Provide the (x, y) coordinate of the cell's center where the given text is located.  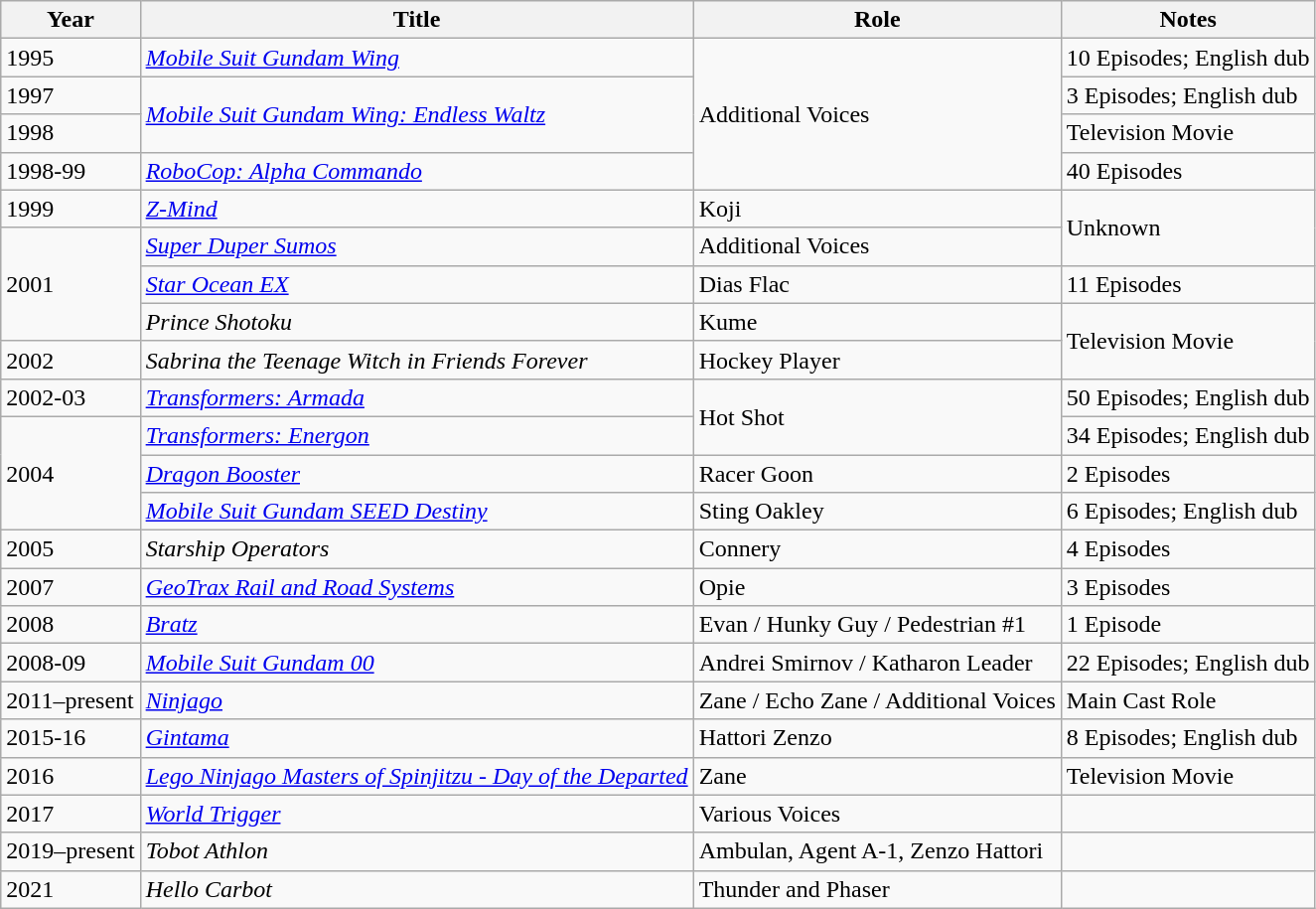
Various Voices (877, 814)
Star Ocean EX (417, 284)
Hockey Player (877, 360)
Andrei Smirnov / Katharon Leader (877, 663)
GeoTrax Rail and Road Systems (417, 587)
Mobile Suit Gundam SEED Destiny (417, 512)
1998 (71, 133)
2004 (71, 473)
Notes (1188, 20)
2016 (71, 776)
Super Duper Sumos (417, 246)
1998-99 (71, 171)
2002 (71, 360)
Koji (877, 209)
Title (417, 20)
Zane (877, 776)
Lego Ninjago Masters of Spinjitzu - Day of the Departed (417, 776)
2017 (71, 814)
1 Episode (1188, 625)
2002-03 (71, 397)
4 Episodes (1188, 549)
Hello Carbot (417, 889)
Ambulan, Agent A-1, Zenzo Hattori (877, 851)
1997 (71, 95)
Hot Shot (877, 416)
6 Episodes; English dub (1188, 512)
22 Episodes; English dub (1188, 663)
10 Episodes; English dub (1188, 58)
2021 (71, 889)
Kume (877, 322)
2019–present (71, 851)
1995 (71, 58)
Connery (877, 549)
3 Episodes; English dub (1188, 95)
Tobot Athlon (417, 851)
Bratz (417, 625)
Dias Flac (877, 284)
Hattori Zenzo (877, 738)
11 Episodes (1188, 284)
Mobile Suit Gundam 00 (417, 663)
Year (71, 20)
50 Episodes; English dub (1188, 397)
Sting Oakley (877, 512)
40 Episodes (1188, 171)
2008 (71, 625)
World Trigger (417, 814)
Transformers: Energon (417, 435)
Z-Mind (417, 209)
2005 (71, 549)
Evan / Hunky Guy / Pedestrian #1 (877, 625)
Mobile Suit Gundam Wing: Endless Waltz (417, 114)
Opie (877, 587)
Transformers: Armada (417, 397)
1999 (71, 209)
Gintama (417, 738)
Mobile Suit Gundam Wing (417, 58)
8 Episodes; English dub (1188, 738)
2 Episodes (1188, 474)
Thunder and Phaser (877, 889)
Unknown (1188, 227)
Dragon Booster (417, 474)
Zane / Echo Zane / Additional Voices (877, 700)
2011–present (71, 700)
Racer Goon (877, 474)
Ninjago (417, 700)
2001 (71, 284)
2007 (71, 587)
2015-16 (71, 738)
2008-09 (71, 663)
Role (877, 20)
RoboCop: Alpha Commando (417, 171)
Starship Operators (417, 549)
Prince Shotoku (417, 322)
Main Cast Role (1188, 700)
34 Episodes; English dub (1188, 435)
3 Episodes (1188, 587)
Sabrina the Teenage Witch in Friends Forever (417, 360)
